Determine the (X, Y) coordinate at the center of the cell enclosing the given text.  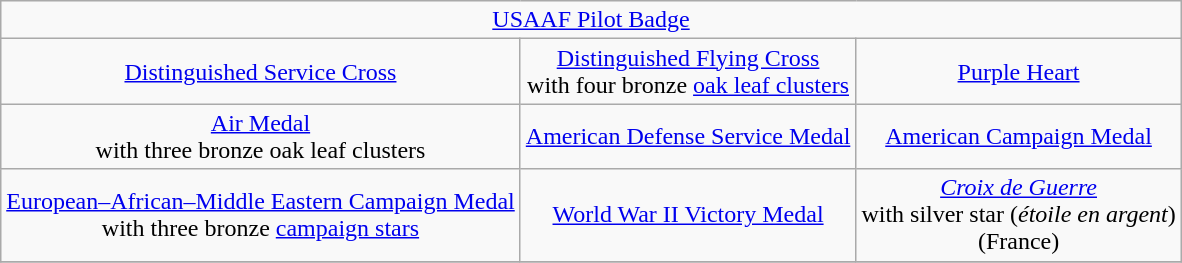
European–African–Middle Eastern Campaign Medalwith three bronze campaign stars (261, 215)
Air Medalwith three bronze oak leaf clusters (261, 136)
World War II Victory Medal (688, 215)
American Campaign Medal (1018, 136)
Distinguished Service Cross (261, 72)
Croix de Guerrewith silver star (étoile en argent)(France) (1018, 215)
Distinguished Flying Crosswith four bronze oak leaf clusters (688, 72)
Purple Heart (1018, 72)
USAAF Pilot Badge (592, 20)
American Defense Service Medal (688, 136)
